Find where the given text appears and provide that cell's center as [X, Y] coordinate. 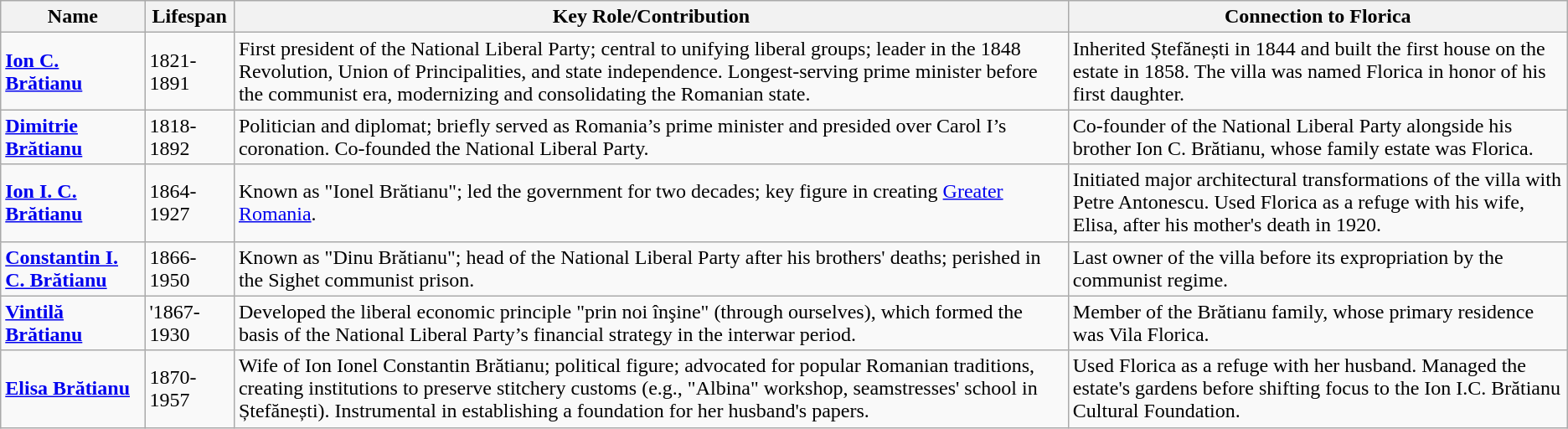
Co-founder of the National Liberal Party alongside his brother Ion C. Brătianu, whose family estate was Florica. [1318, 137]
Connection to Florica [1318, 17]
Vintilă Brătianu [73, 323]
Last owner of the villa before its expropriation by the communist regime. [1318, 268]
Inherited Ștefănești in 1844 and built the first house on the estate in 1858. The villa was named Florica in honor of his first daughter. [1318, 71]
1866-1950 [189, 268]
Used Florica as a refuge with her husband. Managed the estate's gardens before shifting focus to the Ion I.C. Brătianu Cultural Foundation. [1318, 389]
Key Role/Contribution [651, 17]
Ion I. C. Brătianu [73, 203]
Dimitrie Brătianu [73, 137]
1818-1892 [189, 137]
Member of the Brătianu family, whose primary residence was Vila Florica. [1318, 323]
1864-1927 [189, 203]
'1867-1930 [189, 323]
1870-1957 [189, 389]
Known as "Ionel Brătianu"; led the government for two decades; key figure in creating Greater Romania. [651, 203]
Constantin I. C. Brătianu [73, 268]
Known as "Dinu Brătianu"; head of the National Liberal Party after his brothers' deaths; perished in the Sighet communist prison. [651, 268]
Name [73, 17]
Elisa Brătianu [73, 389]
1821-1891 [189, 71]
Ion C. Brătianu [73, 71]
Politician and diplomat; briefly served as Romania’s prime minister and presided over Carol I’s coronation. Co-founded the National Liberal Party. [651, 137]
Lifespan [189, 17]
